Provide the (x, y) coordinate of the cell's center where the given text is located.  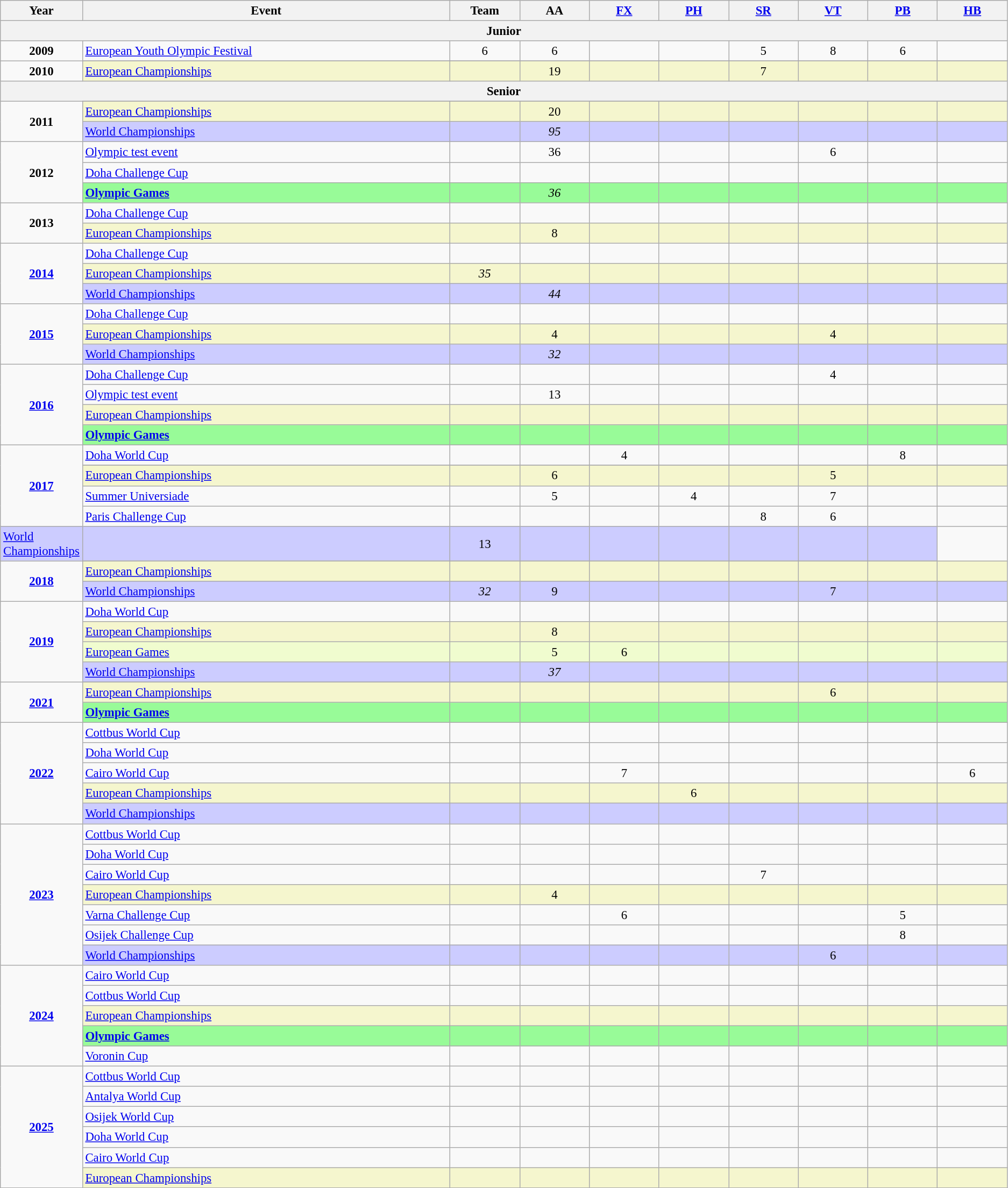
2024 (41, 1016)
Varna Challenge Cup (266, 915)
FX (624, 11)
35 (485, 274)
2012 (41, 172)
2019 (41, 642)
2022 (41, 773)
2021 (41, 702)
Event (266, 11)
2013 (41, 223)
95 (554, 132)
44 (554, 294)
Osijek Challenge Cup (266, 935)
2011 (41, 122)
Paris Challenge Cup (266, 516)
HB (972, 11)
2014 (41, 273)
2015 (41, 335)
Voronin Cup (266, 1056)
Summer Universiade (266, 496)
2017 (41, 486)
VT (833, 11)
Year (41, 11)
37 (554, 672)
2023 (41, 895)
European Youth Olympic Festival (266, 51)
SR (764, 11)
AA (554, 11)
Antalya World Cup (266, 1097)
2018 (41, 581)
20 (554, 112)
PB (903, 11)
Junior (504, 31)
2016 (41, 405)
Osijek World Cup (266, 1117)
9 (554, 592)
2010 (41, 72)
Team (485, 11)
Senior (504, 91)
European Games (266, 652)
2009 (41, 51)
PH (694, 11)
2025 (41, 1127)
19 (554, 72)
